Provide the (X, Y) coordinate of the cell's center where the given text is located.  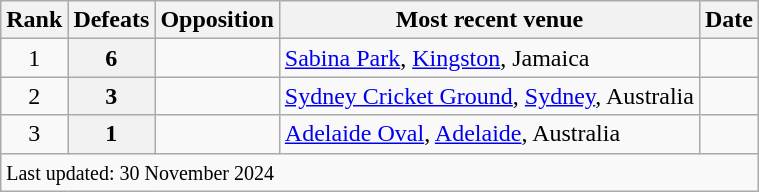
6 (112, 58)
Most recent venue (489, 20)
Date (728, 20)
Sabina Park, Kingston, Jamaica (489, 58)
Defeats (112, 20)
Rank (34, 20)
Last updated: 30 November 2024 (380, 172)
Opposition (217, 20)
Sydney Cricket Ground, Sydney, Australia (489, 96)
Adelaide Oval, Adelaide, Australia (489, 134)
2 (34, 96)
